Determine the [x, y] coordinate at the center of the cell enclosing the given text.  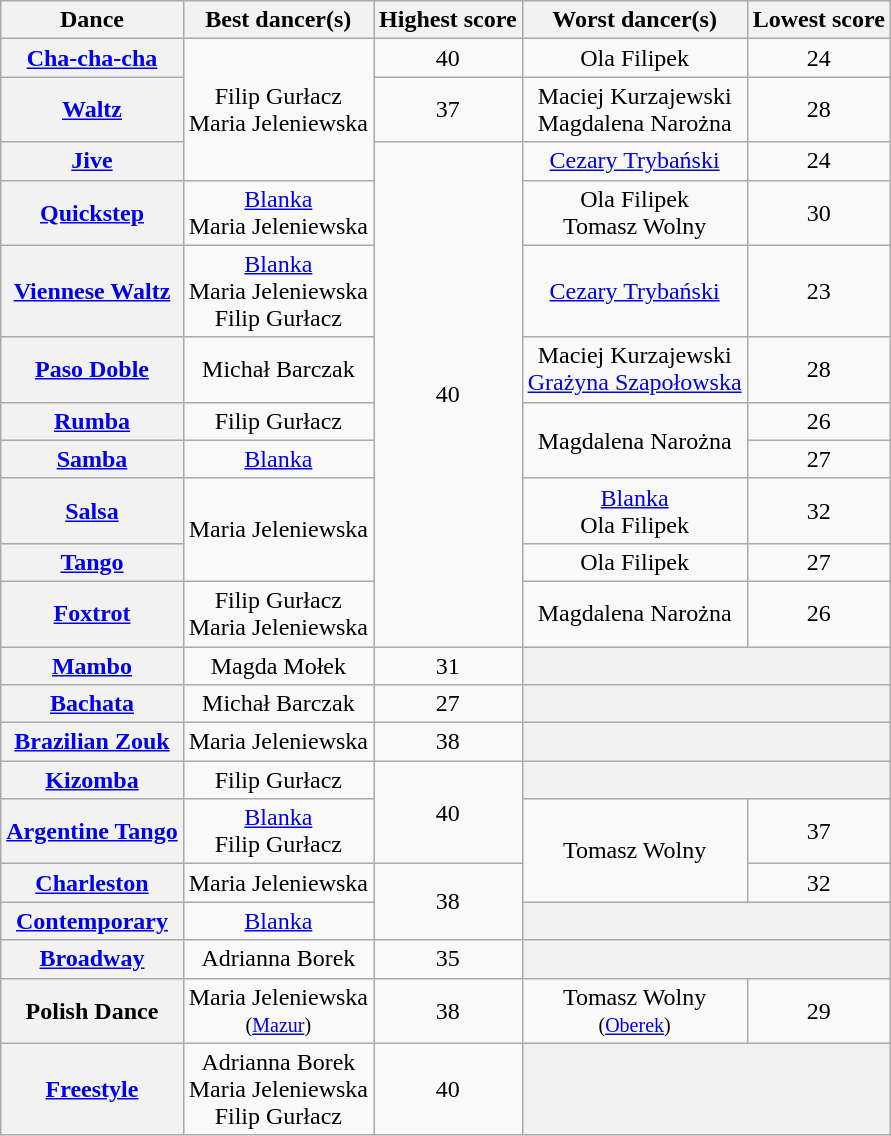
Cha-cha-cha [92, 58]
Broadway [92, 959]
Lowest score [818, 20]
Rumba [92, 421]
Viennese Waltz [92, 291]
Tango [92, 562]
Ola FilipekTomasz Wolny [634, 212]
Kizomba [92, 780]
Magda Mołek [278, 665]
Contemporary [92, 921]
Bachata [92, 704]
Samba [92, 459]
Foxtrot [92, 614]
Best dancer(s) [278, 20]
Polish Dance [92, 1010]
BlankaFilip Gurłacz [278, 832]
35 [448, 959]
Quickstep [92, 212]
Argentine Tango [92, 832]
23 [818, 291]
Waltz [92, 110]
Tomasz Wolny(Oberek) [634, 1010]
31 [448, 665]
Charleston [92, 883]
Tomasz Wolny [634, 850]
Adrianna Borek [278, 959]
Maria Jeleniewska(Mazur) [278, 1010]
Mambo [92, 665]
Highest score [448, 20]
Salsa [92, 510]
30 [818, 212]
Maciej KurzajewskiGrażyna Szapołowska [634, 370]
Worst dancer(s) [634, 20]
29 [818, 1010]
Brazilian Zouk [92, 742]
Maciej KurzajewskiMagdalena Narożna [634, 110]
Paso Doble [92, 370]
BlankaMaria Jeleniewska [278, 212]
BlankaMaria JeleniewskaFilip Gurłacz [278, 291]
Dance [92, 20]
BlankaOla Filipek [634, 510]
Freestyle [92, 1089]
Jive [92, 161]
Adrianna BorekMaria JeleniewskaFilip Gurłacz [278, 1089]
